Find where the given text appears and provide that cell's center as (X, Y) coordinate. 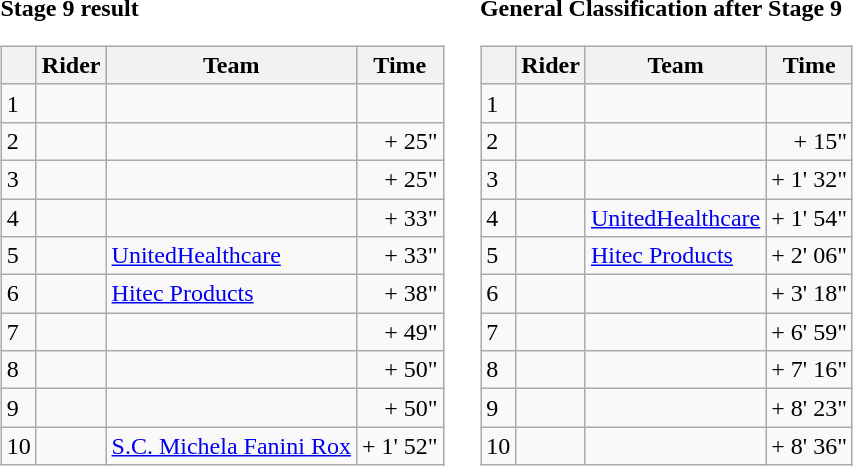
+ 1' 54" (810, 217)
+ 49" (400, 332)
+ 38" (400, 294)
+ 6' 59" (810, 332)
+ 7' 16" (810, 370)
+ 8' 23" (810, 408)
+ 3' 18" (810, 294)
+ 2' 06" (810, 256)
+ 15" (810, 141)
+ 1' 32" (810, 179)
+ 1' 52" (400, 446)
+ 8' 36" (810, 446)
S.C. Michela Fanini Rox (231, 446)
